Capture the cell that displays the provided text and extract its (X, Y) central coordinate. 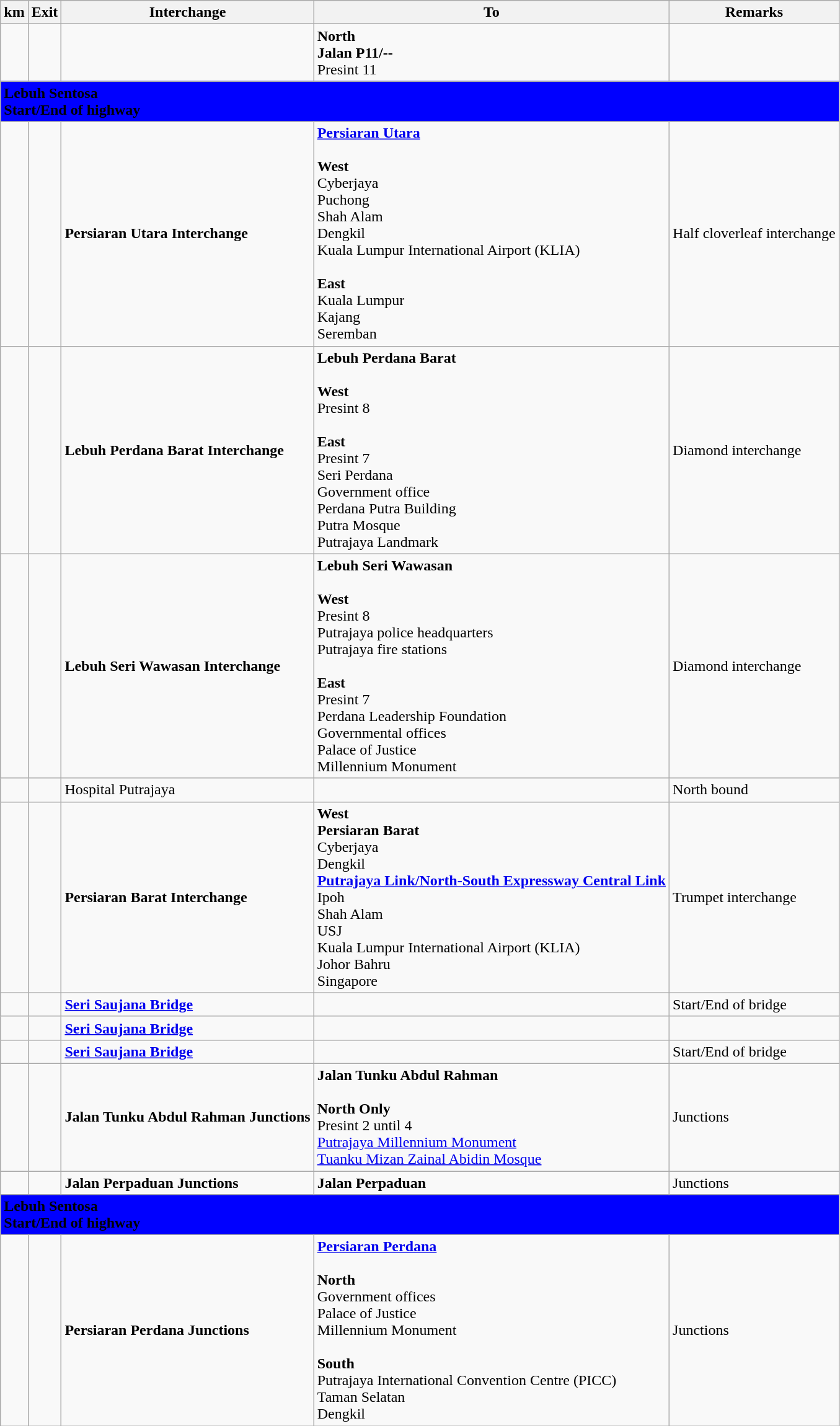
Lebuh Seri Wawasan Interchange (187, 666)
Lebuh Perdana Barat Interchange (187, 450)
Remarks (754, 12)
Half cloverleaf interchange (754, 234)
Persiaran UtaraWestCyberjayaPuchongShah AlamDengkilKuala Lumpur International Airport (KLIA) EastKuala LumpurKajangSeremban (491, 234)
Interchange (187, 12)
North bound (754, 790)
Hospital Putrajaya (187, 790)
To (491, 12)
Jalan Tunku Abdul RahmanNorth OnlyPresint 2 until 4Putrajaya Millennium MonumentTuanku Mizan Zainal Abidin Mosque (491, 1117)
Jalan Tunku Abdul Rahman Junctions (187, 1117)
Persiaran PerdanaNorthGovernment officesPalace of JusticeMillennium MonumentSouthPutrajaya International Convention Centre (PICC)Taman SelatanDengkil (491, 1331)
Persiaran Utara Interchange (187, 234)
Lebuh Perdana BaratWestPresint 8EastPresint 7Seri PerdanaGovernment officePerdana Putra BuildingPutra MosquePutrajaya Landmark (491, 450)
Jalan Perpaduan Junctions (187, 1182)
Jalan Perpaduan (491, 1182)
Trumpet interchange (754, 897)
Persiaran Barat Interchange (187, 897)
km (14, 12)
Exit (45, 12)
NorthJalan P11/--Presint 11 (491, 53)
Persiaran Perdana Junctions (187, 1331)
